Detect which cell encompasses the target text, then output its [x, y] center coordinate. 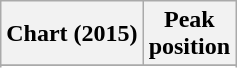
Peakposition [189, 34]
Chart (2015) [72, 34]
